Determine the [x, y] coordinate at the center of the cell enclosing the given text.  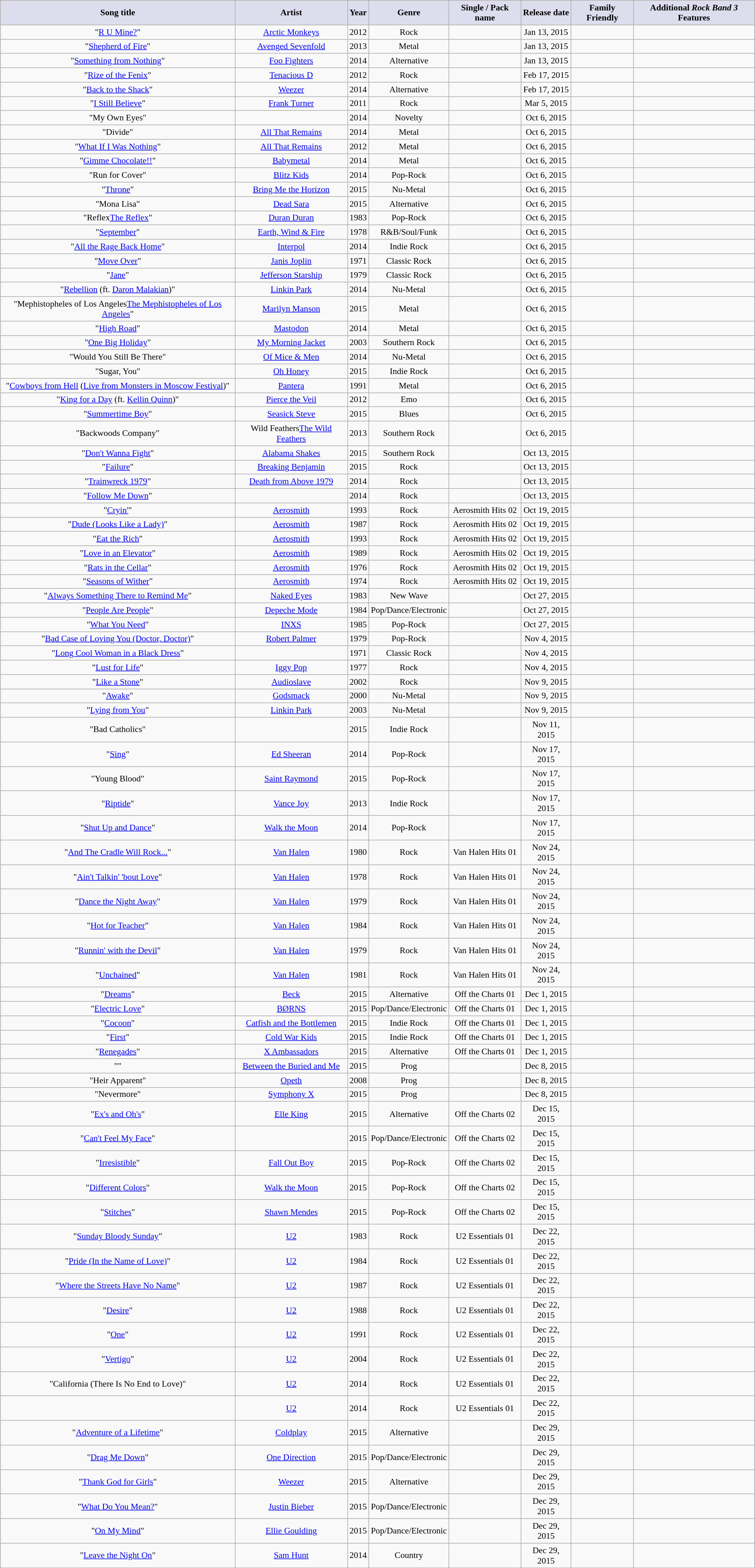
Mar 5, 2015 [546, 104]
Marilyn Manson [291, 309]
"Young Blood" [118, 779]
"Thank God for Girls" [118, 1482]
"First" [118, 1037]
"Follow Me Down" [118, 496]
My Morning Jacket [291, 343]
Naked Eyes [291, 596]
"Sing" [118, 754]
Jefferson Starship [291, 275]
"Heir Apparent" [118, 1080]
"Ain't Talkin' 'bout Love" [118, 877]
Alabama Shakes [291, 453]
"Don't Wanna Fight" [118, 453]
"Long Cool Woman in a Black Dress" [118, 653]
Genre [409, 13]
Fall Out Boy [291, 1163]
Cold War Kids [291, 1037]
Elle King [291, 1114]
Seasick Steve [291, 414]
"Irresistible" [118, 1163]
Iggy Pop [291, 667]
2008 [358, 1080]
Duran Duran [291, 218]
"Pride (In the Name of Love)" [118, 1261]
"Love in an Elevator" [118, 553]
"Renegades" [118, 1051]
"Nevermore" [118, 1094]
Interpol [291, 246]
"September" [118, 232]
"Riptide" [118, 803]
Country [409, 1556]
Blues [409, 414]
Vance Joy [291, 803]
"Mona Lisa" [118, 203]
"Different Colors" [118, 1187]
"High Road" [118, 328]
2011 [358, 104]
1980 [358, 852]
Coldplay [291, 1433]
"Back to the Shack" [118, 89]
"Sunday Bloody Sunday" [118, 1236]
Dead Sara [291, 203]
Sam Hunt [291, 1556]
"Shut Up and Dance" [118, 828]
"Unchained" [118, 974]
"ReflexThe Reflex" [118, 218]
"Always Something There to Remind Me" [118, 596]
Breaking Benjamin [291, 467]
"Runnin' with the Devil" [118, 950]
"Move Over" [118, 261]
Foo Fighters [291, 61]
"California (There Is No End to Love)" [118, 1384]
Mastodon [291, 328]
"Cryin'" [118, 510]
"Rize of the Fenix" [118, 75]
"Dance the Night Away" [118, 901]
Release date [546, 13]
Babymetal [291, 161]
1976 [358, 567]
"Ex's and Oh's" [118, 1114]
"Bad Catholics" [118, 730]
Artist [291, 13]
"What You Need" [118, 624]
"Lying from You" [118, 710]
Opeth [291, 1080]
"Bad Case of Loving You (Doctor, Doctor)" [118, 639]
"What Do You Mean?" [118, 1507]
"Something from Nothing" [118, 61]
"And The Cradle Will Rock..." [118, 852]
"Run for Cover" [118, 175]
"Rats in the Cellar" [118, 567]
Of Mice & Men [291, 357]
Justin Bieber [291, 1507]
"Mephistopheles of Los AngelesThe Mephistopheles of Los Angeles" [118, 309]
1989 [358, 553]
"Cocoon" [118, 1023]
One Direction [291, 1457]
1977 [358, 667]
"One Big Holiday" [118, 343]
"Throne" [118, 189]
Novelty [409, 118]
"On My Mind" [118, 1531]
"Backwoods Company" [118, 433]
Family Friendly [603, 13]
Shawn Mendes [291, 1212]
"Failure" [118, 467]
2002 [358, 681]
Additional Rock Band 3 Features [694, 13]
Ellie Goulding [291, 1531]
Godsmack [291, 696]
Tenacious D [291, 75]
Nov 11, 2015 [546, 730]
"Gimme Chocolate!!" [118, 161]
"Shepherd of Fire" [118, 47]
"Seasons of Wither" [118, 582]
Ed Sheeran [291, 754]
"People Are People" [118, 610]
X Ambassadors [291, 1051]
Emo [409, 400]
BØRNS [291, 1009]
Single / Pack name [485, 13]
"I Still Believe" [118, 104]
Arctic Monkeys [291, 32]
"Eat the Rich" [118, 539]
"Lust for Life" [118, 667]
1974 [358, 582]
Earth, Wind & Fire [291, 232]
Oh Honey [291, 371]
"R U Mine?" [118, 32]
"Would You Still Be There" [118, 357]
Robert Palmer [291, 639]
"My Own Eyes" [118, 118]
"All the Rage Back Home" [118, 246]
Beck [291, 994]
"Awake" [118, 696]
"Electric Love" [118, 1009]
Depeche Mode [291, 610]
1981 [358, 974]
"Drag Me Down" [118, 1457]
Audioslave [291, 681]
Janis Joplin [291, 261]
"Dreams" [118, 994]
Symphony X [291, 1094]
"Vertigo" [118, 1359]
Saint Raymond [291, 779]
"Can't Feel My Face" [118, 1138]
"Cowboys from Hell (Live from Monsters in Moscow Festival)" [118, 385]
"Desire" [118, 1310]
"Sugar, You" [118, 371]
Blitz Kids [291, 175]
"Leave the Night On" [118, 1556]
Pantera [291, 385]
Avenged Sevenfold [291, 47]
Wild FeathersThe Wild Feathers [291, 433]
Death from Above 1979 [291, 482]
2000 [358, 696]
1985 [358, 624]
"What If I Was Nothing" [118, 146]
Song title [118, 13]
Pierce the Veil [291, 400]
Frank Turner [291, 104]
"Jane" [118, 275]
2004 [358, 1359]
New Wave [409, 596]
"Rebellion (ft. Daron Malakian)" [118, 289]
"Summertime Boy" [118, 414]
Between the Buried and Me [291, 1066]
"Trainwreck 1979" [118, 482]
"Dude (Looks Like a Lady)" [118, 524]
"Stitches" [118, 1212]
1988 [358, 1310]
"Like a Stone" [118, 681]
"Divide" [118, 132]
"King for a Day (ft. Kellin Quinn)" [118, 400]
R&B/Soul/Funk [409, 232]
Catfish and the Bottlemen [291, 1023]
"" [118, 1066]
INXS [291, 624]
"Hot for Teacher" [118, 925]
"Adventure of a Lifetime" [118, 1433]
"Where the Streets Have No Name" [118, 1285]
Bring Me the Horizon [291, 189]
Year [358, 13]
"One" [118, 1335]
